For the text-containing cell, return its midpoint in [X, Y] coordinate format. 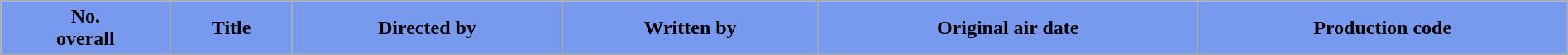
Written by [691, 28]
Original air date [1007, 28]
Directed by [427, 28]
Title [232, 28]
Production code [1383, 28]
No.overall [86, 28]
